Return [x, y] of the center of cell containing provided text 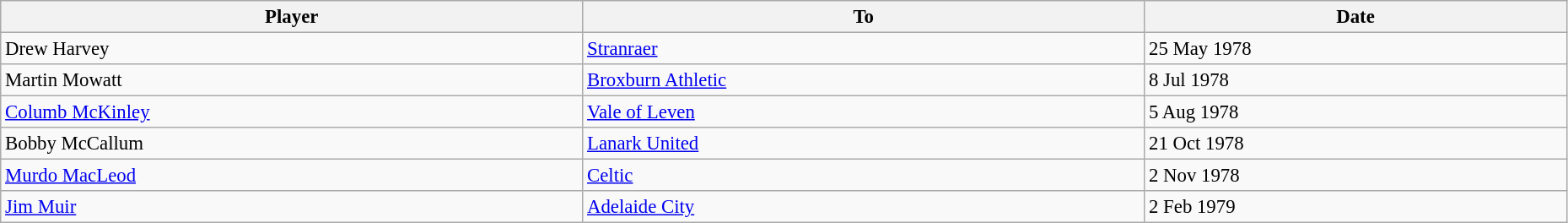
25 May 1978 [1356, 49]
Bobby McCallum [292, 144]
Murdo MacLeod [292, 176]
2 Feb 1979 [1356, 207]
Columb McKinley [292, 112]
Vale of Leven [864, 112]
To [864, 17]
5 Aug 1978 [1356, 112]
Drew Harvey [292, 49]
Stranraer [864, 49]
Jim Muir [292, 207]
Adelaide City [864, 207]
Date [1356, 17]
2 Nov 1978 [1356, 176]
21 Oct 1978 [1356, 144]
Broxburn Athletic [864, 80]
Martin Mowatt [292, 80]
8 Jul 1978 [1356, 80]
Lanark United [864, 144]
Celtic [864, 176]
Player [292, 17]
